Output the (x, y) coordinate of the center of the cell containing the given text.  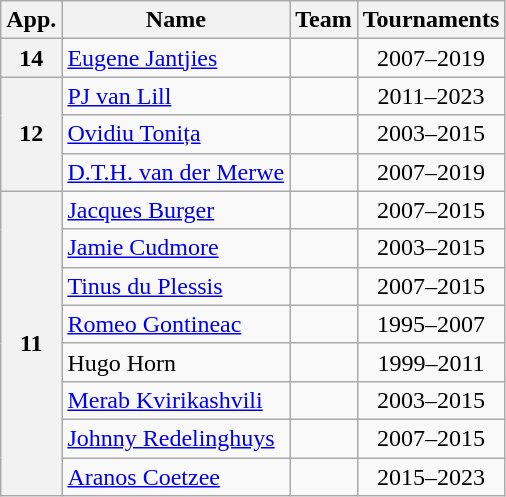
2015–2023 (431, 477)
Name (176, 20)
Aranos Coetzee (176, 477)
Tinus du Plessis (176, 286)
Ovidiu Tonița (176, 134)
Team (324, 20)
1999–2011 (431, 362)
Romeo Gontineac (176, 324)
PJ van Lill (176, 96)
Eugene Jantjies (176, 58)
1995–2007 (431, 324)
12 (32, 134)
Jacques Burger (176, 210)
Johnny Redelinghuys (176, 438)
App. (32, 20)
Tournaments (431, 20)
D.T.H. van der Merwe (176, 172)
14 (32, 58)
11 (32, 343)
Jamie Cudmore (176, 248)
Hugo Horn (176, 362)
Merab Kvirikashvili (176, 400)
2011–2023 (431, 96)
